Output the (X, Y) coordinate of the center of the cell containing the given text.  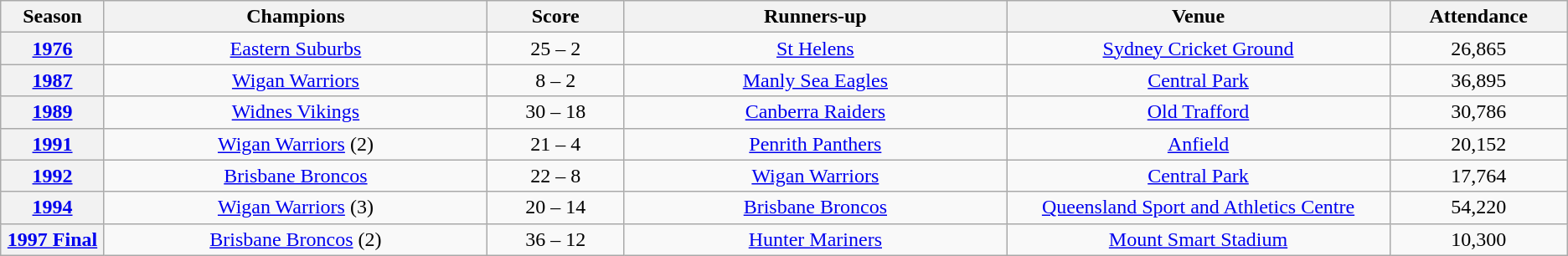
Runners-up (816, 17)
Venue (1198, 17)
21 – 4 (556, 144)
36 – 12 (556, 239)
1987 (53, 80)
1976 (53, 49)
Canberra Raiders (816, 112)
Widnes Vikings (295, 112)
25 – 2 (556, 49)
Score (556, 17)
26,865 (1478, 49)
22 – 8 (556, 176)
1991 (53, 144)
20 – 14 (556, 207)
Queensland Sport and Athletics Centre (1198, 207)
1992 (53, 176)
St Helens (816, 49)
Eastern Suburbs (295, 49)
Mount Smart Stadium (1198, 239)
8 – 2 (556, 80)
10,300 (1478, 239)
17,764 (1478, 176)
Sydney Cricket Ground (1198, 49)
20,152 (1478, 144)
30 – 18 (556, 112)
Anfield (1198, 144)
Hunter Mariners (816, 239)
Season (53, 17)
Penrith Panthers (816, 144)
1997 Final (53, 239)
1994 (53, 207)
Champions (295, 17)
Wigan Warriors (3) (295, 207)
Brisbane Broncos (2) (295, 239)
1989 (53, 112)
30,786 (1478, 112)
Old Trafford (1198, 112)
Wigan Warriors (2) (295, 144)
Manly Sea Eagles (816, 80)
54,220 (1478, 207)
36,895 (1478, 80)
Attendance (1478, 17)
